Provide the (x, y) coordinate of the cell's center where the given text is located.  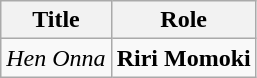
Role (184, 20)
Riri Momoki (184, 58)
Hen Onna (56, 58)
Title (56, 20)
